Capture the cell that displays the provided text and extract its (x, y) central coordinate. 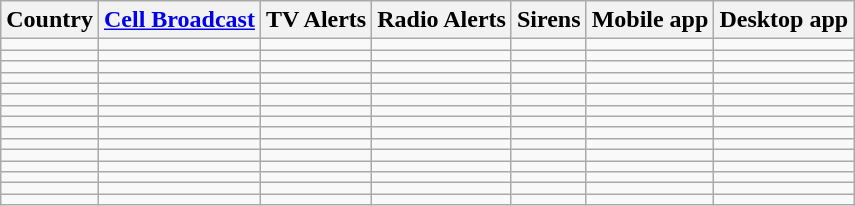
Radio Alerts (442, 20)
Mobile app (650, 20)
Desktop app (784, 20)
TV Alerts (316, 20)
Sirens (548, 20)
Cell Broadcast (179, 20)
Country (50, 20)
